Detect which cell encompasses the target text, then output its (x, y) center coordinate. 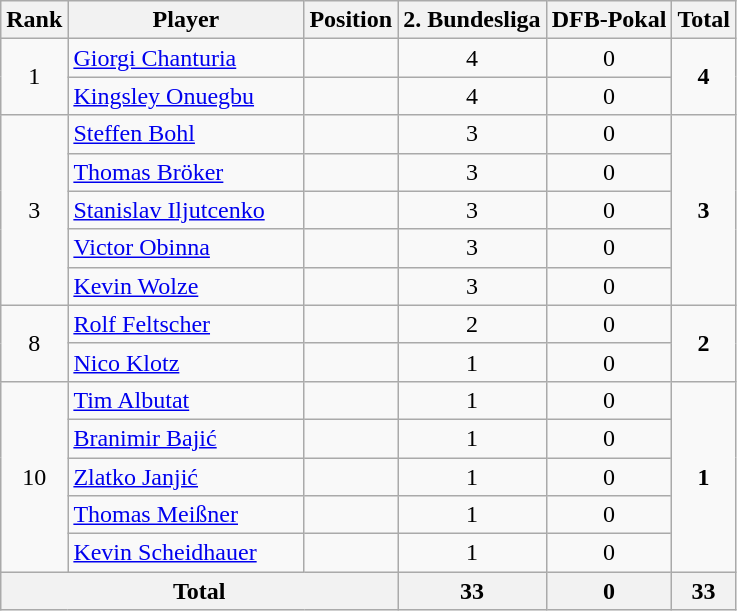
Kingsley Onuegbu (186, 96)
Stanislav Iljutcenko (186, 210)
Kevin Wolze (186, 286)
Player (186, 20)
8 (34, 343)
Rolf Feltscher (186, 324)
Steffen Bohl (186, 134)
DFB-Pokal (609, 20)
Giorgi Chanturia (186, 58)
Victor Obinna (186, 248)
Position (351, 20)
Kevin Scheidhauer (186, 553)
Thomas Bröker (186, 172)
Nico Klotz (186, 362)
Branimir Bajić (186, 438)
Tim Albutat (186, 400)
2. Bundesliga (472, 20)
Rank (34, 20)
Zlatko Janjić (186, 477)
10 (34, 476)
Thomas Meißner (186, 515)
